From the cell containing the given text, extract its center point as [X, Y] coordinate. 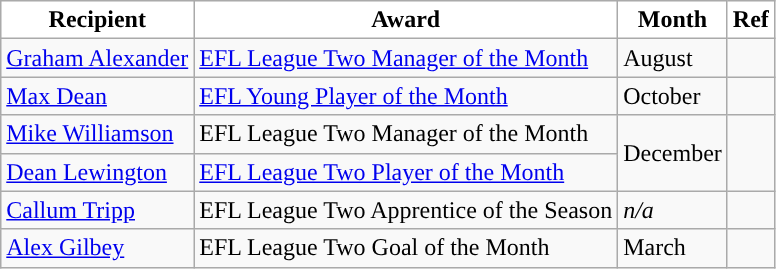
Dean Lewington [98, 172]
Award [406, 20]
EFL League Two Player of the Month [406, 172]
Mike Williamson [98, 134]
n/a [673, 210]
March [673, 248]
EFL Young Player of the Month [406, 96]
Callum Tripp [98, 210]
Alex Gilbey [98, 248]
Recipient [98, 20]
EFL League Two Goal of the Month [406, 248]
Graham Alexander [98, 58]
December [673, 153]
October [673, 96]
Max Dean [98, 96]
Month [673, 20]
August [673, 58]
Ref [750, 20]
EFL League Two Apprentice of the Season [406, 210]
